Pinpoint the cell where the given text exists, returning its [X, Y] midpoint coordinate. 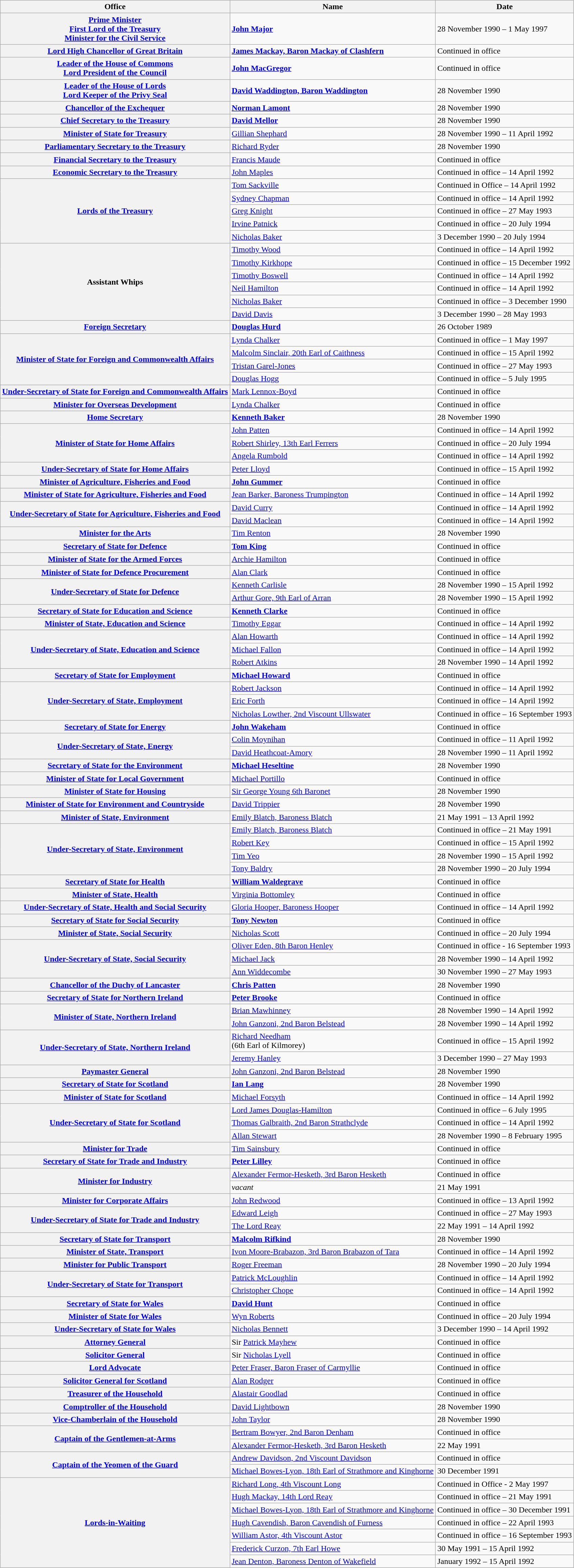
Treasurer of the Household [115, 1394]
Tim Renton [333, 533]
Frederick Curzon, 7th Earl Howe [333, 1548]
Secretary of State for Education and Science [115, 611]
Leader of the House of CommonsLord President of the Council [115, 68]
Colin Moynihan [333, 740]
Minister of State for the Armed Forces [115, 559]
Under-Secretary of State for Scotland [115, 1123]
Archie Hamilton [333, 559]
Nicholas Lowther, 2nd Viscount Ullswater [333, 714]
3 December 1990 – 14 April 1992 [505, 1329]
22 May 1991 [505, 1445]
Timothy Eggar [333, 624]
David Heathcoat-Amory [333, 752]
Michael Forsyth [333, 1097]
John Gummer [333, 482]
Minister for the Arts [115, 533]
Under-Secretary of State, Northern Ireland [115, 1048]
Jeremy Hanley [333, 1058]
Kenneth Carlisle [333, 585]
26 October 1989 [505, 327]
Arthur Gore, 9th Earl of Arran [333, 598]
Minister of State for Housing [115, 791]
Minister of State, Environment [115, 817]
Comptroller of the Household [115, 1406]
Continued in Office - 2 May 1997 [505, 1484]
Secretary of State for Scotland [115, 1084]
Minister of State for Wales [115, 1316]
Minister of State, Transport [115, 1252]
David Curry [333, 508]
Minister of State for Home Affairs [115, 443]
Edward Leigh [333, 1213]
Kenneth Clarke [333, 611]
Peter Fraser, Baron Fraser of Carmyllie [333, 1368]
Under-Secretary of State for Trade and Industry [115, 1219]
Sir Nicholas Lyell [333, 1355]
Richard Long, 4th Viscount Long [333, 1484]
Brian Mawhinney [333, 1010]
Minister of State, Health [115, 894]
Minister for Overseas Development [115, 404]
Continued in office – 13 April 1992 [505, 1200]
John Wakeham [333, 727]
Name [333, 7]
Minister of State, Education and Science [115, 624]
Captain of the Gentlemen-at-Arms [115, 1439]
Michael Jack [333, 959]
Michael Fallon [333, 649]
Minister of State for Environment and Countryside [115, 804]
Michael Heseltine [333, 765]
Tom Sackville [333, 185]
Chancellor of the Exchequer [115, 108]
Francis Maude [333, 159]
Tim Yeo [333, 856]
Secretary of State for Transport [115, 1239]
John Patten [333, 430]
James Mackay, Baron Mackay of Clashfern [333, 51]
Leader of the House of LordsLord Keeper of the Privy Seal [115, 90]
Continued in office – 30 December 1991 [505, 1510]
3 December 1990 – 20 July 1994 [505, 237]
Vice-Chamberlain of the Household [115, 1419]
vacant [333, 1187]
Under-Secretary of State, Social Security [115, 959]
Malcolm Rifkind [333, 1239]
William Waldegrave [333, 882]
Alan Rodger [333, 1381]
David Lightbown [333, 1406]
28 November 1990 – 1 May 1997 [505, 29]
Minister of State for Scotland [115, 1097]
William Astor, 4th Viscount Astor [333, 1535]
Under-Secretary of State for Wales [115, 1329]
Angela Rumbold [333, 456]
Robert Key [333, 843]
David Trippier [333, 804]
Sir George Young 6th Baronet [333, 791]
David Waddington, Baron Waddington [333, 90]
Continued in office – 3 December 1990 [505, 301]
Tom King [333, 546]
Prime MinisterFirst Lord of the TreasuryMinister for the Civil Service [115, 29]
David Davis [333, 314]
Under-Secretary of State, Energy [115, 746]
Under-Secretary of State for Transport [115, 1284]
Norman Lamont [333, 108]
Bertram Bowyer, 2nd Baron Denham [333, 1432]
Under-Secretary of State, Education and Science [115, 649]
Richard Needham(6th Earl of Kilmorey) [333, 1041]
Economic Secretary to the Treasury [115, 172]
Alan Howarth [333, 637]
John Redwood [333, 1200]
Minister for Trade [115, 1149]
Thomas Galbraith, 2nd Baron Strathclyde [333, 1123]
Irvine Patnick [333, 224]
Peter Lloyd [333, 469]
3 December 1990 – 27 May 1993 [505, 1058]
Virginia Bottomley [333, 894]
Minister of State for Local Government [115, 778]
Hugh Cavendish, Baron Cavendish of Furness [333, 1523]
Under-Secretary of State for Defence [115, 591]
Continued in office – 15 December 1992 [505, 263]
3 December 1990 – 28 May 1993 [505, 314]
Eric Forth [333, 701]
Secretary of State for Employment [115, 675]
Financial Secretary to the Treasury [115, 159]
Minister of State for Agriculture, Fisheries and Food [115, 495]
Secretary of State for Northern Ireland [115, 997]
Peter Brooke [333, 997]
Paymaster General [115, 1071]
David Hunt [333, 1303]
Chris Patten [333, 985]
Lord James Douglas-Hamilton [333, 1110]
Under-Secretary of State for Agriculture, Fisheries and Food [115, 514]
Gloria Hooper, Baroness Hooper [333, 907]
Office [115, 7]
30 December 1991 [505, 1471]
David Maclean [333, 520]
Lord Advocate [115, 1368]
Secretary of State for Defence [115, 546]
Timothy Wood [333, 250]
Lords-in-Waiting [115, 1523]
Peter Lilley [333, 1161]
30 November 1990 – 27 May 1993 [505, 972]
Kenneth Baker [333, 417]
Captain of the Yeomen of the Guard [115, 1465]
Minister of State for Defence Procurement [115, 572]
Nicholas Bennett [333, 1329]
Alastair Goodlad [333, 1394]
Timothy Kirkhope [333, 263]
Secretary of State for Trade and Industry [115, 1161]
Secretary of State for Health [115, 882]
Robert Shirley, 13th Earl Ferrers [333, 443]
Home Secretary [115, 417]
Allan Stewart [333, 1136]
Ann Widdecombe [333, 972]
David Mellor [333, 121]
Parliamentary Secretary to the Treasury [115, 146]
Tony Newton [333, 920]
Continued in Office – 14 April 1992 [505, 185]
Minister of State for Treasury [115, 133]
Roger Freeman [333, 1265]
Malcolm Sinclair, 20th Earl of Caithness [333, 353]
John Taylor [333, 1419]
Sydney Chapman [333, 198]
Douglas Hurd [333, 327]
Neil Hamilton [333, 288]
Robert Atkins [333, 662]
Minister for Industry [115, 1181]
Minister of State, Northern Ireland [115, 1017]
30 May 1991 – 15 April 1992 [505, 1548]
Jean Barker, Baroness Trumpington [333, 495]
Secretary of State for the Environment [115, 765]
Michael Howard [333, 675]
Greg Knight [333, 211]
Under-Secretary of State, Health and Social Security [115, 907]
Douglas Hogg [333, 378]
21 May 1991 [505, 1187]
Chief Secretary to the Treasury [115, 121]
Continued in office – 11 April 1992 [505, 740]
John Maples [333, 172]
Minister for Public Transport [115, 1265]
Continued in office – 1 May 1997 [505, 340]
Secretary of State for Social Security [115, 920]
Tony Baldry [333, 869]
Gillian Shephard [333, 133]
Michael Portillo [333, 778]
Oliver Eden, 8th Baron Henley [333, 946]
Attorney General [115, 1342]
Andrew Davidson, 2nd Viscount Davidson [333, 1458]
28 November 1990 – 8 February 1995 [505, 1136]
22 May 1991 – 14 April 1992 [505, 1226]
Under-Secretary of State for Home Affairs [115, 469]
Solicitor General [115, 1355]
Tim Sainsbury [333, 1149]
Lord High Chancellor of Great Britain [115, 51]
Under-Secretary of State for Foreign and Commonwealth Affairs [115, 391]
Christopher Chope [333, 1291]
Mark Lennox-Boyd [333, 391]
Ivon Moore-Brabazon, 3rd Baron Brabazon of Tara [333, 1252]
Sir Patrick Mayhew [333, 1342]
Continued in office – 22 April 1993 [505, 1523]
Chancellor of the Duchy of Lancaster [115, 985]
Minister of State, Social Security [115, 933]
Tristan Garel-Jones [333, 366]
Continued in office – 6 July 1995 [505, 1110]
Date [505, 7]
January 1992 – 15 April 1992 [505, 1561]
Hugh Mackay, 14th Lord Reay [333, 1497]
Timothy Boswell [333, 275]
Minister for Corporate Affairs [115, 1200]
John Major [333, 29]
The Lord Reay [333, 1226]
Lords of the Treasury [115, 211]
Minister of Agriculture, Fisheries and Food [115, 482]
21 May 1991 – 13 April 1992 [505, 817]
Patrick McLoughlin [333, 1278]
Richard Ryder [333, 146]
Under-Secretary of State, Employment [115, 701]
Secretary of State for Wales [115, 1303]
John MacGregor [333, 68]
Continued in office – 5 July 1995 [505, 378]
Alan Clark [333, 572]
Nicholas Scott [333, 933]
Secretary of State for Energy [115, 727]
Minister of State for Foreign and Commonwealth Affairs [115, 359]
Solicitor General for Scotland [115, 1381]
Foreign Secretary [115, 327]
Ian Lang [333, 1084]
Under-Secretary of State, Environment [115, 849]
Robert Jackson [333, 688]
Assistant Whips [115, 282]
Wyn Roberts [333, 1316]
Continued in office - 16 September 1993 [505, 946]
Jean Denton, Baroness Denton of Wakefield [333, 1561]
